Extract the (X, Y) coordinate from the center of the cell holding the provided text.  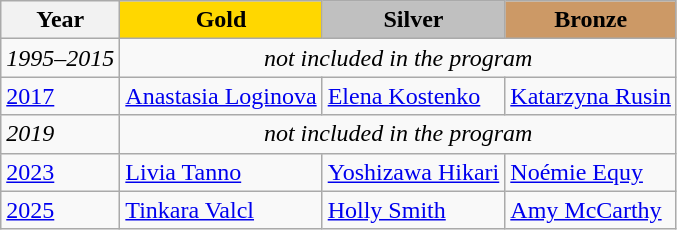
Yoshizawa Hikari (414, 172)
Silver (414, 20)
Anastasia Loginova (221, 96)
Livia Tanno (221, 172)
2017 (60, 96)
2025 (60, 210)
1995–2015 (60, 58)
Holly Smith (414, 210)
2019 (60, 134)
Amy McCarthy (591, 210)
Gold (221, 20)
Year (60, 20)
Katarzyna Rusin (591, 96)
2023 (60, 172)
Elena Kostenko (414, 96)
Bronze (591, 20)
Noémie Equy (591, 172)
Tinkara Valcl (221, 210)
